Return (x, y) of the center of cell containing provided text 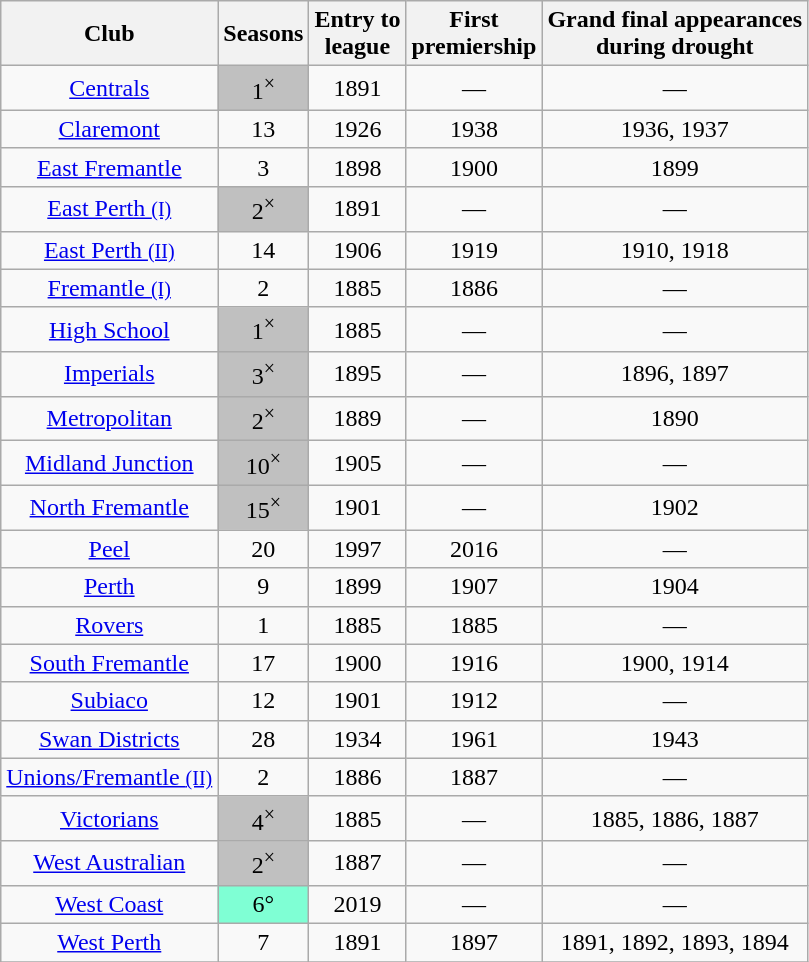
East Perth (II) (110, 250)
Metropolitan (110, 418)
1904 (675, 587)
1926 (358, 129)
1936, 1937 (675, 129)
1910, 1918 (675, 250)
1961 (474, 739)
Firstpremiership (474, 34)
Subiaco (110, 701)
South Fremantle (110, 663)
6° (264, 904)
28 (264, 739)
1889 (358, 418)
Rovers (110, 625)
Club (110, 34)
17 (264, 663)
Centrals (110, 88)
2019 (358, 904)
1938 (474, 129)
1890 (675, 418)
1 (264, 625)
1891, 1892, 1893, 1894 (675, 943)
1916 (474, 663)
East Fremantle (110, 167)
1905 (358, 464)
1895 (358, 374)
3 (264, 167)
15× (264, 508)
1919 (474, 250)
3× (264, 374)
1898 (358, 167)
1907 (474, 587)
12 (264, 701)
10× (264, 464)
14 (264, 250)
1997 (358, 549)
1900, 1914 (675, 663)
13 (264, 129)
1902 (675, 508)
Unions/Fremantle (II) (110, 777)
Perth (110, 587)
Swan Districts (110, 739)
1897 (474, 943)
Claremont (110, 129)
Grand final appearancesduring drought (675, 34)
West Coast (110, 904)
Victorians (110, 818)
Seasons (264, 34)
1896, 1897 (675, 374)
Peel (110, 549)
High School (110, 330)
Midland Junction (110, 464)
West Perth (110, 943)
1906 (358, 250)
North Fremantle (110, 508)
1943 (675, 739)
1934 (358, 739)
7 (264, 943)
Fremantle (I) (110, 288)
2016 (474, 549)
1885, 1886, 1887 (675, 818)
1912 (474, 701)
9 (264, 587)
Entry toleague (358, 34)
Imperials (110, 374)
West Australian (110, 864)
East Perth (I) (110, 208)
20 (264, 549)
4× (264, 818)
